Provide the (X, Y) coordinate of the cell's center where the given text is located.  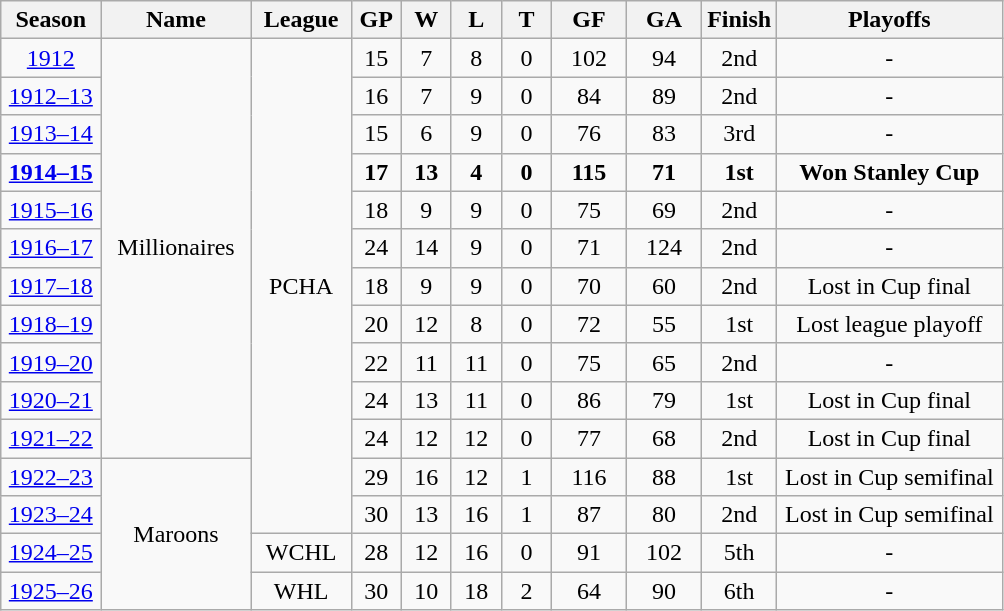
1916–17 (51, 248)
68 (664, 438)
1921–22 (51, 438)
1912–13 (51, 96)
69 (664, 210)
1920–21 (51, 400)
W (426, 20)
Lost league playoff (890, 324)
20 (376, 324)
87 (588, 515)
1925–26 (51, 591)
80 (664, 515)
55 (664, 324)
2 (526, 591)
124 (664, 248)
Maroons (176, 534)
115 (588, 172)
76 (588, 134)
70 (588, 286)
94 (664, 58)
77 (588, 438)
1918–19 (51, 324)
84 (588, 96)
GP (376, 20)
72 (588, 324)
91 (588, 553)
Season (51, 20)
Name (176, 20)
Finish (740, 20)
5th (740, 553)
GF (588, 20)
17 (376, 172)
Millionaires (176, 248)
1923–24 (51, 515)
88 (664, 477)
6 (426, 134)
3rd (740, 134)
90 (664, 591)
29 (376, 477)
Playoffs (890, 20)
1919–20 (51, 362)
1912 (51, 58)
PCHA (301, 286)
64 (588, 591)
22 (376, 362)
4 (476, 172)
1915–16 (51, 210)
60 (664, 286)
GA (664, 20)
6th (740, 591)
65 (664, 362)
Won Stanley Cup (890, 172)
89 (664, 96)
L (476, 20)
10 (426, 591)
WHL (301, 591)
1922–23 (51, 477)
86 (588, 400)
1913–14 (51, 134)
116 (588, 477)
1917–18 (51, 286)
1914–15 (51, 172)
WCHL (301, 553)
83 (664, 134)
1924–25 (51, 553)
League (301, 20)
28 (376, 553)
14 (426, 248)
79 (664, 400)
T (526, 20)
